Detect which cell encompasses the target text, then output its [x, y] center coordinate. 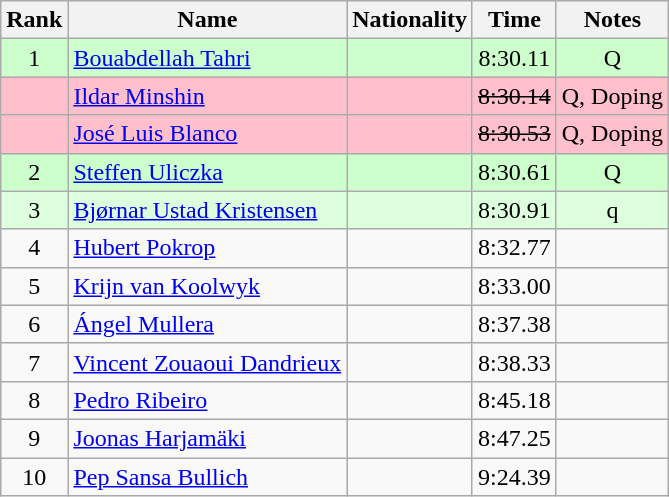
Ángel Mullera [208, 324]
Joonas Harjamäki [208, 438]
8:45.18 [514, 400]
8:30.14 [514, 96]
8:38.33 [514, 362]
Krijn van Koolwyk [208, 286]
8 [34, 400]
Steffen Uliczka [208, 172]
8:33.00 [514, 286]
q [612, 210]
Pedro Ribeiro [208, 400]
Rank [34, 20]
Bouabdellah Tahri [208, 58]
Notes [612, 20]
8:30.91 [514, 210]
4 [34, 248]
Pep Sansa Bullich [208, 477]
8:32.77 [514, 248]
5 [34, 286]
9:24.39 [514, 477]
6 [34, 324]
8:30.11 [514, 58]
José Luis Blanco [208, 134]
3 [34, 210]
Vincent Zouaoui Dandrieux [208, 362]
2 [34, 172]
10 [34, 477]
Bjørnar Ustad Kristensen [208, 210]
Name [208, 20]
Hubert Pokrop [208, 248]
8:30.61 [514, 172]
1 [34, 58]
7 [34, 362]
9 [34, 438]
Ildar Minshin [208, 96]
Nationality [410, 20]
8:47.25 [514, 438]
8:30.53 [514, 134]
8:37.38 [514, 324]
Time [514, 20]
